Pinpoint the cell where the given text exists, returning its [X, Y] midpoint coordinate. 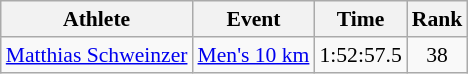
Matthias Schweinzer [97, 55]
Athlete [97, 19]
Rank [438, 19]
38 [438, 55]
Event [254, 19]
Time [360, 19]
1:52:57.5 [360, 55]
Men's 10 km [254, 55]
